Search for the cell housing the specified text and yield its [x, y] center coordinate. 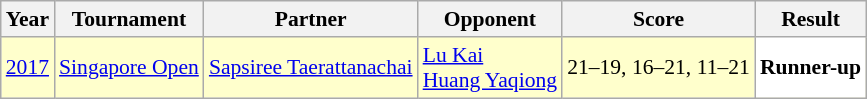
Lu Kai Huang Yaqiong [490, 68]
Result [810, 19]
2017 [28, 68]
Sapsiree Taerattanachai [311, 68]
Singapore Open [129, 68]
Year [28, 19]
Partner [311, 19]
Runner-up [810, 68]
Tournament [129, 19]
Opponent [490, 19]
21–19, 16–21, 11–21 [658, 68]
Score [658, 19]
